Extract the (X, Y) coordinate from the center of the cell holding the provided text.  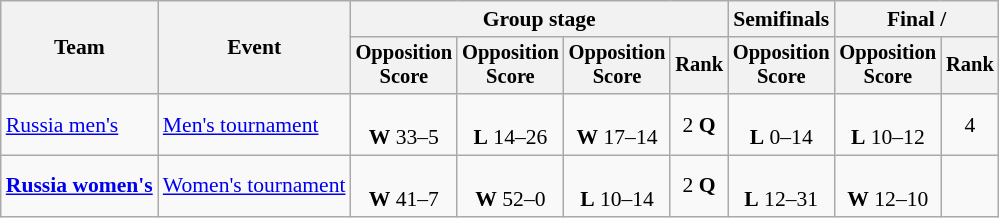
Group stage (540, 19)
L 10–14 (618, 186)
Event (254, 48)
Women's tournament (254, 186)
Russia women's (80, 186)
4 (970, 124)
Russia men's (80, 124)
Final / (916, 19)
L 10–12 (888, 124)
L 14–26 (510, 124)
Men's tournament (254, 124)
W 17–14 (618, 124)
W 12–10 (888, 186)
W 41–7 (404, 186)
W 33–5 (404, 124)
Semifinals (782, 19)
W 52–0 (510, 186)
L 12–31 (782, 186)
Team (80, 48)
L 0–14 (782, 124)
